Capture the cell that displays the provided text and extract its [x, y] central coordinate. 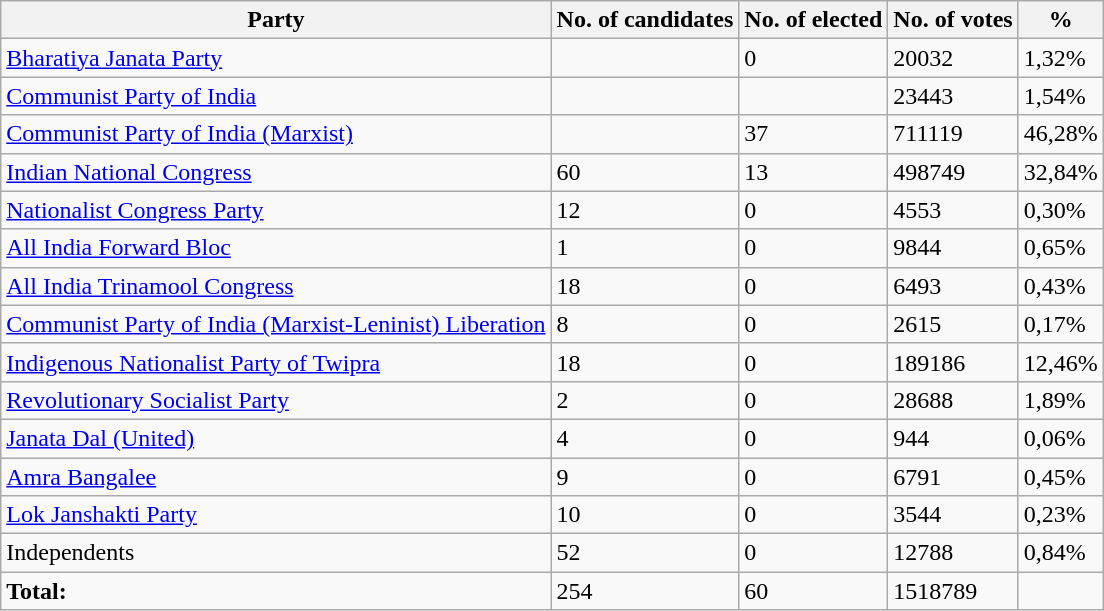
37 [814, 134]
2 [645, 400]
2615 [953, 324]
Communist Party of India [276, 96]
Lok Janshakti Party [276, 515]
6791 [953, 477]
189186 [953, 362]
12,46% [1060, 362]
12 [645, 210]
23443 [953, 96]
8 [645, 324]
Communist Party of India (Marxist-Leninist) Liberation [276, 324]
3544 [953, 515]
No. of elected [814, 20]
498749 [953, 172]
Total: [276, 591]
0,65% [1060, 248]
No. of candidates [645, 20]
4 [645, 438]
52 [645, 553]
0,43% [1060, 286]
0,06% [1060, 438]
Bharatiya Janata Party [276, 58]
Nationalist Congress Party [276, 210]
1,32% [1060, 58]
Revolutionary Socialist Party [276, 400]
711119 [953, 134]
32,84% [1060, 172]
0,30% [1060, 210]
13 [814, 172]
Indian National Congress [276, 172]
6493 [953, 286]
0,84% [1060, 553]
0,23% [1060, 515]
9844 [953, 248]
0,17% [1060, 324]
1518789 [953, 591]
254 [645, 591]
12788 [953, 553]
1,89% [1060, 400]
4553 [953, 210]
20032 [953, 58]
10 [645, 515]
0,45% [1060, 477]
No. of votes [953, 20]
All India Forward Bloc [276, 248]
Indigenous Nationalist Party of Twipra [276, 362]
Janata Dal (United) [276, 438]
9 [645, 477]
All India Trinamool Congress [276, 286]
1,54% [1060, 96]
Communist Party of India (Marxist) [276, 134]
944 [953, 438]
% [1060, 20]
46,28% [1060, 134]
1 [645, 248]
28688 [953, 400]
Independents [276, 553]
Amra Bangalee [276, 477]
Party [276, 20]
